Return [x, y] of the center of cell containing provided text 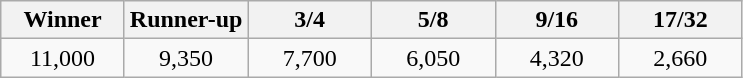
3/4 [310, 20]
11,000 [63, 58]
Runner-up [186, 20]
6,050 [433, 58]
4,320 [557, 58]
Winner [63, 20]
9,350 [186, 58]
9/16 [557, 20]
5/8 [433, 20]
7,700 [310, 58]
2,660 [681, 58]
17/32 [681, 20]
